Extract the (X, Y) coordinate from the center of the cell holding the provided text.  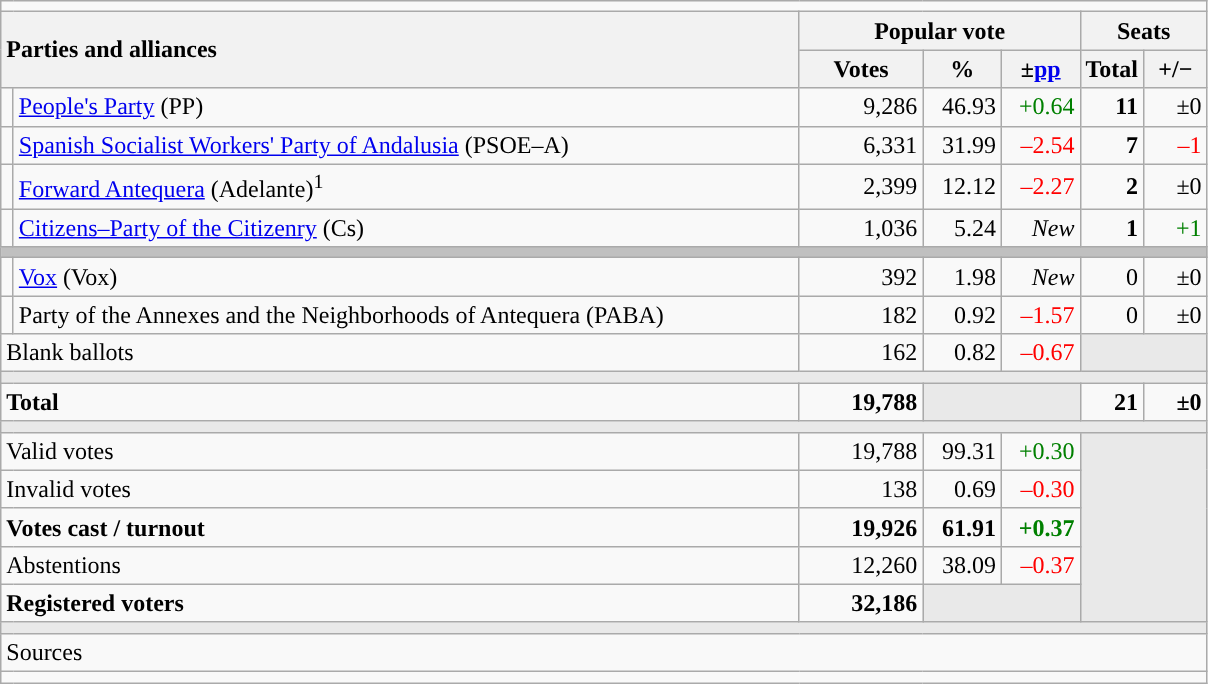
+/− (1176, 69)
6,331 (861, 145)
Popular vote (940, 31)
0.69 (962, 489)
162 (861, 353)
–2.27 (1040, 186)
Sources (604, 652)
Blank ballots (400, 353)
+0.64 (1040, 107)
31.99 (962, 145)
5.24 (962, 228)
2 (1112, 186)
2,399 (861, 186)
% (962, 69)
46.93 (962, 107)
Party of the Annexes and the Neighborhoods of Antequera (PABA) (406, 315)
12,260 (861, 565)
0.82 (962, 353)
7 (1112, 145)
Seats (1144, 31)
Registered voters (400, 603)
1.98 (962, 277)
12.12 (962, 186)
21 (1112, 402)
61.91 (962, 527)
Invalid votes (400, 489)
Votes cast / turnout (400, 527)
1,036 (861, 228)
Citizens–Party of the Citizenry (Cs) (406, 228)
–0.37 (1040, 565)
–1.57 (1040, 315)
19,926 (861, 527)
Spanish Socialist Workers' Party of Andalusia (PSOE–A) (406, 145)
392 (861, 277)
±pp (1040, 69)
–1 (1176, 145)
99.31 (962, 451)
–2.54 (1040, 145)
0.92 (962, 315)
Vox (Vox) (406, 277)
32,186 (861, 603)
Forward Antequera (Adelante)1 (406, 186)
38.09 (962, 565)
1 (1112, 228)
Valid votes (400, 451)
Abstentions (400, 565)
Parties and alliances (400, 50)
138 (861, 489)
+1 (1176, 228)
–0.67 (1040, 353)
9,286 (861, 107)
–0.30 (1040, 489)
People's Party (PP) (406, 107)
+0.37 (1040, 527)
182 (861, 315)
Votes (861, 69)
+0.30 (1040, 451)
11 (1112, 107)
